Provide the [x, y] coordinate of the cell's center where the given text is located.  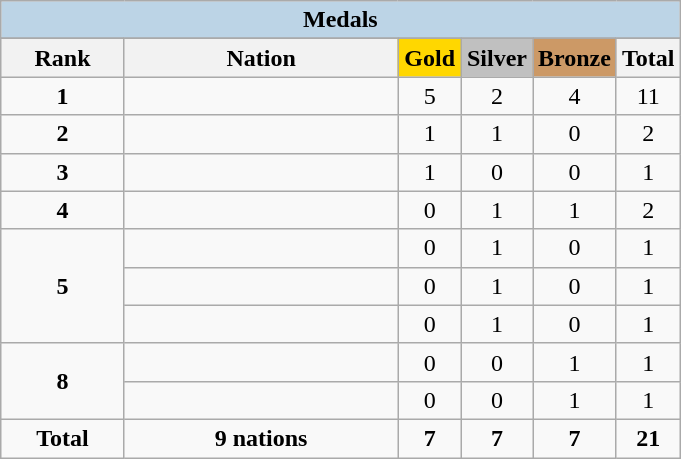
11 [648, 96]
Rank [63, 58]
Medals [340, 20]
21 [648, 438]
3 [63, 172]
Silver [496, 58]
Bronze [574, 58]
Gold [430, 58]
8 [63, 381]
9 nations [261, 438]
Nation [261, 58]
